Locate the cell with the specified text and output its [X, Y] center coordinate. 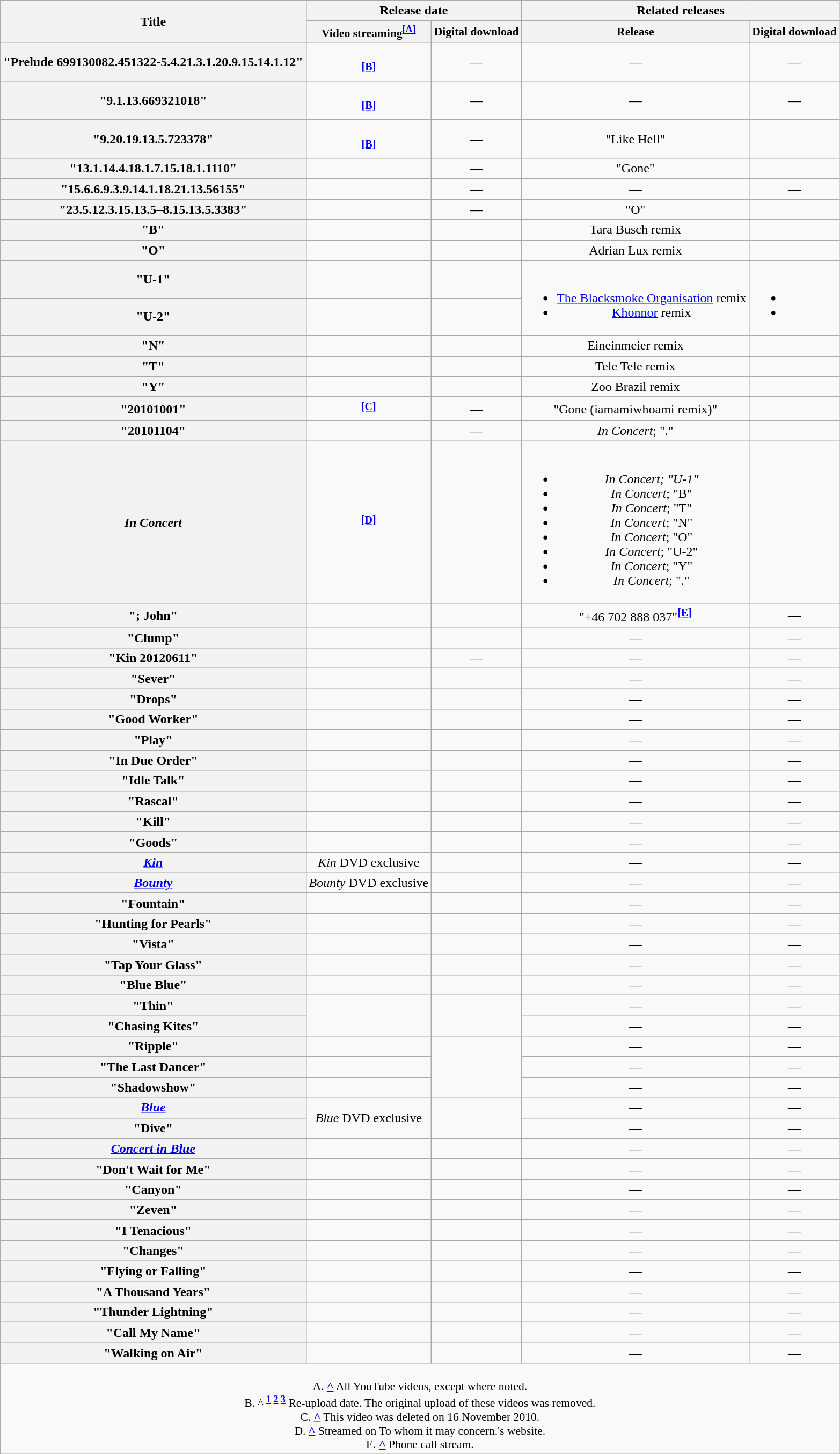
"Gone" [636, 169]
Kin [154, 862]
"Fountain" [154, 903]
"Blue Blue" [154, 985]
"; John" [154, 615]
"Dive" [154, 1128]
Blue DVD exclusive [369, 1118]
"N" [154, 346]
"In Due Order" [154, 760]
"Kill" [154, 821]
Title [154, 21]
Bounty [154, 883]
"B" [154, 230]
"Zeven" [154, 1210]
"Prelude 699130082.451322-5.4.21.3.1.20.9.15.14.1.12" [154, 62]
"Hunting for Pearls" [154, 924]
"Don't Wait for Me" [154, 1169]
"Call My Name" [154, 1333]
"20101104" [154, 431]
"+46 702 888 037"[E] [636, 615]
"13.1.14.4.18.1.7.15.18.1.1110" [154, 169]
Eineinmeier remix [636, 346]
"9.20.19.13.5.723378" [154, 139]
"Clump" [154, 638]
"Walking on Air" [154, 1353]
"Like Hell" [636, 139]
"Shadowshow" [154, 1087]
In Concert [154, 522]
In Concert; "U-1"In Concert; "B"In Concert; "T"In Concert; "N"In Concert; "O"In Concert; "U-2"In Concert; "Y"In Concert; "." [636, 522]
"Changes" [154, 1251]
"T" [154, 366]
"Flying or Falling" [154, 1271]
Release date [414, 11]
Bounty DVD exclusive [369, 883]
Adrian Lux remix [636, 250]
"Y" [154, 387]
Blue [154, 1108]
"U-1" [154, 279]
"Tap Your Glass" [154, 965]
"Thunder Lightning" [154, 1312]
"Good Worker" [154, 719]
"Drops" [154, 699]
"U-2" [154, 317]
"15.6.6.9.3.9.14.1.18.21.13.56155" [154, 189]
"Thin" [154, 1006]
"20101001" [154, 409]
Tara Busch remix [636, 230]
"Idle Talk" [154, 781]
"Chasing Kites" [154, 1026]
Zoo Brazil remix [636, 387]
"Kin 20120611" [154, 658]
"Rascal" [154, 801]
[C] [369, 409]
"Goods" [154, 842]
Video streaming[A] [369, 32]
Related releases [681, 11]
"Ripple" [154, 1046]
Release [636, 32]
"Vista" [154, 944]
[D] [369, 522]
Tele Tele remix [636, 366]
Concert in Blue [154, 1148]
"9.1.13.669321018" [154, 101]
In Concert; "." [636, 431]
"A Thousand Years" [154, 1292]
"Gone (iamamiwhoami remix)" [636, 409]
"Sever" [154, 679]
"I Tenacious" [154, 1230]
"The Last Dancer" [154, 1067]
"Play" [154, 740]
"Canyon" [154, 1189]
The Blacksmoke Organisation remixKhonnor remix [636, 298]
"23.5.12.3.15.13.5–8.15.13.5.3383" [154, 209]
Kin DVD exclusive [369, 862]
